Locate the cell with the specified text and output its [x, y] center coordinate. 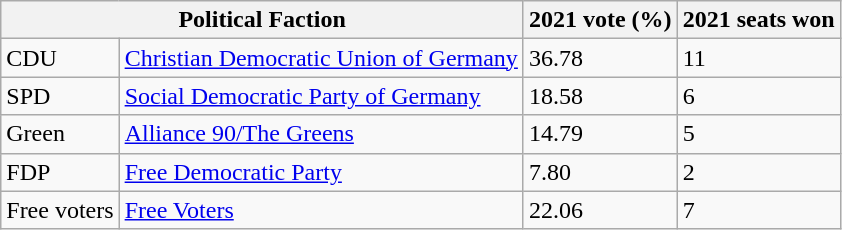
Free voters [60, 210]
11 [758, 58]
Social Democratic Party of Germany [321, 96]
22.06 [600, 210]
36.78 [600, 58]
Free Democratic Party [321, 172]
7.80 [600, 172]
CDU [60, 58]
SPD [60, 96]
FDP [60, 172]
Christian Democratic Union of Germany [321, 58]
14.79 [600, 134]
5 [758, 134]
2 [758, 172]
Political Faction [262, 20]
2021 seats won [758, 20]
Free Voters [321, 210]
Alliance 90/The Greens [321, 134]
18.58 [600, 96]
6 [758, 96]
Green [60, 134]
2021 vote (%) [600, 20]
7 [758, 210]
